Scan for the cell matching the given text and deliver its (x, y) coordinate at center. 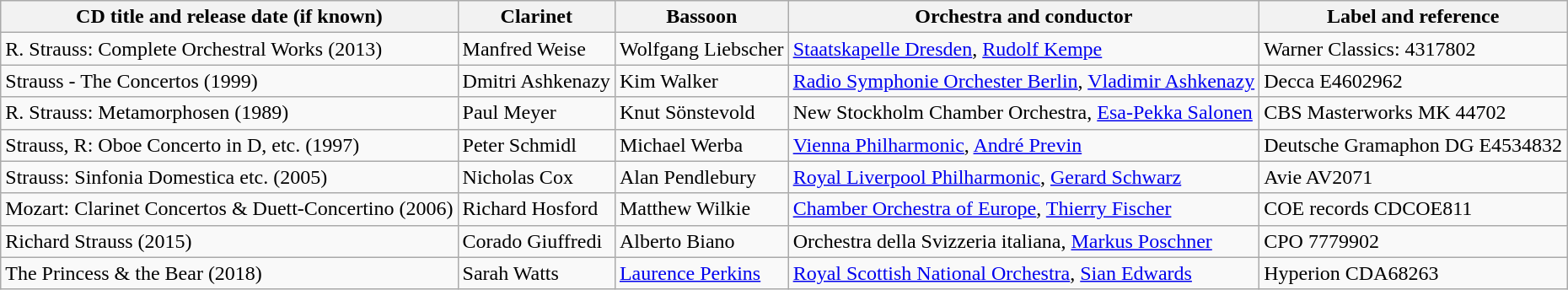
Knut Sönstevold (701, 113)
Nicholas Cox (536, 177)
CPO 7779902 (1413, 241)
Clarinet (536, 17)
Royal Scottish National Orchestra, Sian Edwards (1023, 273)
R. Strauss: Complete Orchestral Works (2013) (229, 49)
Hyperion CDA68263 (1413, 273)
Alberto Biano (701, 241)
Royal Liverpool Philharmonic, Gerard Schwarz (1023, 177)
Manfred Weise (536, 49)
Orchestra and conductor (1023, 17)
Mozart: Clarinet Concertos & Duett-Concertino (2006) (229, 209)
Strauss, R: Oboe Concerto in D, etc. (1997) (229, 145)
Deutsche Gramaphon DG E4534832 (1413, 145)
Richard Strauss (2015) (229, 241)
Chamber Orchestra of Europe, Thierry Fischer (1023, 209)
Strauss - The Concertos (1999) (229, 81)
Michael Werba (701, 145)
Orchestra della Svizzeria italiana, Markus Poschner (1023, 241)
Staatskapelle Dresden, Rudolf Kempe (1023, 49)
COE records CDCOE811 (1413, 209)
CD title and release date (if known) (229, 17)
Dmitri Ashkenazy (536, 81)
Richard Hosford (536, 209)
The Princess & the Bear (2018) (229, 273)
Kim Walker (701, 81)
Alan Pendlebury (701, 177)
Paul Meyer (536, 113)
Avie AV2071 (1413, 177)
Strauss: Sinfonia Domestica etc. (2005) (229, 177)
Laurence Perkins (701, 273)
R. Strauss: Metamorphosen (1989) (229, 113)
Warner Classics: 4317802 (1413, 49)
Label and reference (1413, 17)
Wolfgang Liebscher (701, 49)
Bassoon (701, 17)
Matthew Wilkie (701, 209)
Vienna Philharmonic, André Previn (1023, 145)
Sarah Watts (536, 273)
New Stockholm Chamber Orchestra, Esa-Pekka Salonen (1023, 113)
Corado Giuffredi (536, 241)
Radio Symphonie Orchester Berlin, Vladimir Ashkenazy (1023, 81)
CBS Masterworks MK 44702 (1413, 113)
Decca E4602962 (1413, 81)
Peter Schmidl (536, 145)
